Capture the cell that displays the provided text and extract its (X, Y) central coordinate. 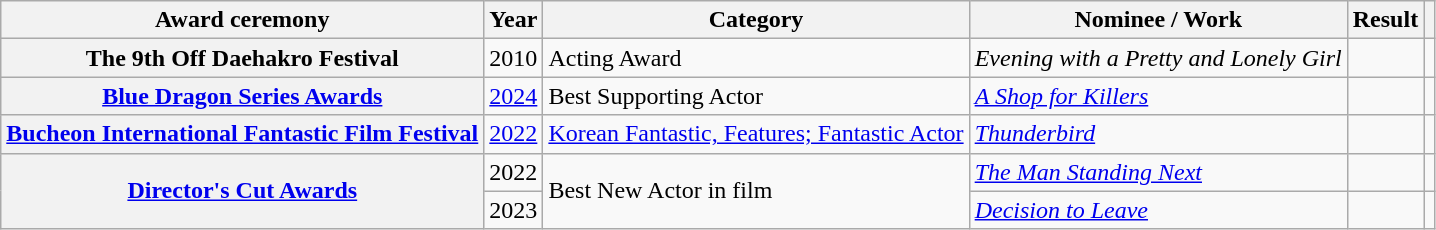
Result (1385, 20)
The Man Standing Next (1158, 172)
2010 (514, 58)
Korean Fantastic, Features; Fantastic Actor (756, 134)
Bucheon International Fantastic Film Festival (242, 134)
The 9th Off Daehakro Festival (242, 58)
Year (514, 20)
Thunderbird (1158, 134)
Decision to Leave (1158, 210)
Category (756, 20)
2023 (514, 210)
Evening with a Pretty and Lonely Girl (1158, 58)
Nominee / Work (1158, 20)
Best Supporting Actor (756, 96)
Acting Award (756, 58)
Blue Dragon Series Awards (242, 96)
Award ceremony (242, 20)
Best New Actor in film (756, 191)
Director's Cut Awards (242, 191)
2024 (514, 96)
A Shop for Killers (1158, 96)
